Return (X, Y) of the center of cell containing provided text 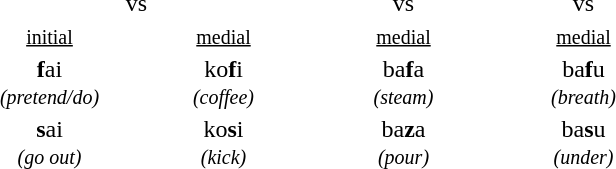
kofi(coffee) (224, 82)
bafa(steam) (404, 82)
